From the cell containing the given text, extract its center point as [x, y] coordinate. 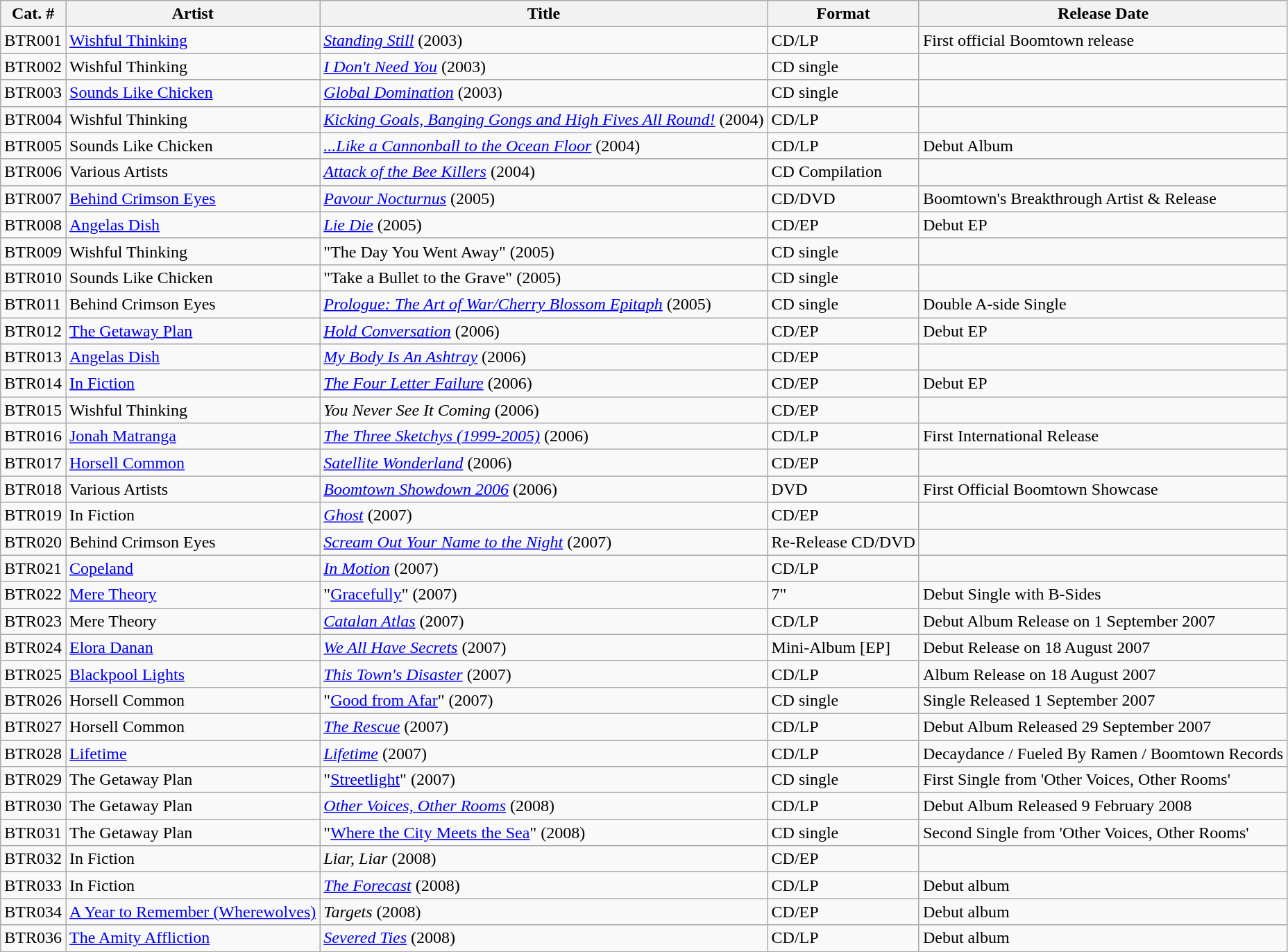
BTR017 [33, 463]
First Official Boomtown Showcase [1103, 489]
Prologue: The Art of War/Cherry Blossom Epitaph (2005) [544, 304]
Lifetime (2007) [544, 753]
Satellite Wonderland (2006) [544, 463]
Decaydance / Fueled By Ramen / Boomtown Records [1103, 753]
BTR006 [33, 172]
Scream Out Your Name to the Night (2007) [544, 542]
Copeland [192, 568]
First official Boomtown release [1103, 40]
...Like a Cannonball to the Ocean Floor (2004) [544, 146]
The Rescue (2007) [544, 726]
Debut Album Released 29 September 2007 [1103, 726]
BTR020 [33, 542]
I Don't Need You (2003) [544, 67]
BTR026 [33, 700]
Title [544, 14]
Elora Danan [192, 647]
We All Have Secrets (2007) [544, 647]
Debut Album [1103, 146]
Ghost (2007) [544, 516]
Lifetime [192, 753]
Attack of the Bee Killers (2004) [544, 172]
Targets (2008) [544, 912]
BTR031 [33, 833]
BTR012 [33, 331]
The Amity Affliction [192, 938]
Debut Album Released 9 February 2008 [1103, 806]
Catalan Atlas (2007) [544, 621]
Boomtown's Breakthrough Artist & Release [1103, 198]
First Single from 'Other Voices, Other Rooms' [1103, 780]
Lie Die (2005) [544, 225]
BTR029 [33, 780]
Global Domination (2003) [544, 93]
Cat. # [33, 14]
CD Compilation [843, 172]
BTR008 [33, 225]
BTR034 [33, 912]
BTR014 [33, 384]
"Gracefully" (2007) [544, 595]
The Forecast (2008) [544, 885]
7" [843, 595]
The Four Letter Failure (2006) [544, 384]
DVD [843, 489]
Blackpool Lights [192, 674]
Single Released 1 September 2007 [1103, 700]
BTR021 [33, 568]
Artist [192, 14]
Debut Album Release on 1 September 2007 [1103, 621]
BTR019 [33, 516]
Debut Single with B-Sides [1103, 595]
BTR028 [33, 753]
Double A-side Single [1103, 304]
"Good from Afar" (2007) [544, 700]
BTR013 [33, 357]
BTR004 [33, 119]
BTR001 [33, 40]
Album Release on 18 August 2007 [1103, 674]
BTR007 [33, 198]
BTR024 [33, 647]
BTR032 [33, 859]
BTR016 [33, 436]
CD/DVD [843, 198]
Other Voices, Other Rooms (2008) [544, 806]
Jonah Matranga [192, 436]
BTR023 [33, 621]
BTR036 [33, 938]
In Motion (2007) [544, 568]
Mini-Album [EP] [843, 647]
BTR011 [33, 304]
This Town's Disaster (2007) [544, 674]
Second Single from 'Other Voices, Other Rooms' [1103, 833]
"Streetlight" (2007) [544, 780]
BTR030 [33, 806]
Debut Release on 18 August 2007 [1103, 647]
The Three Sketchys (1999-2005) (2006) [544, 436]
BTR033 [33, 885]
BTR015 [33, 410]
"Where the City Meets the Sea" (2008) [544, 833]
Pavour Nocturnus (2005) [544, 198]
Release Date [1103, 14]
"Take a Bullet to the Grave" (2005) [544, 278]
"The Day You Went Away" (2005) [544, 251]
BTR009 [33, 251]
Hold Conversation (2006) [544, 331]
BTR018 [33, 489]
BTR022 [33, 595]
Format [843, 14]
Re-Release CD/DVD [843, 542]
My Body Is An Ashtray (2006) [544, 357]
BTR003 [33, 93]
BTR005 [33, 146]
First International Release [1103, 436]
A Year to Remember (Wherewolves) [192, 912]
BTR002 [33, 67]
BTR010 [33, 278]
Boomtown Showdown 2006 (2006) [544, 489]
You Never See It Coming (2006) [544, 410]
Standing Still (2003) [544, 40]
Kicking Goals, Banging Gongs and High Fives All Round! (2004) [544, 119]
Severed Ties (2008) [544, 938]
Liar, Liar (2008) [544, 859]
BTR027 [33, 726]
BTR025 [33, 674]
